Search for the cell housing the specified text and yield its [x, y] center coordinate. 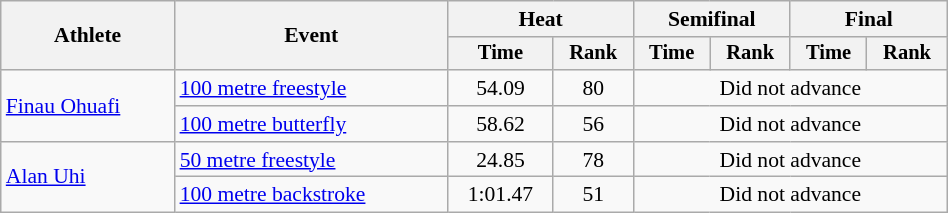
Finau Ohuafi [88, 106]
56 [593, 124]
100 metre backstroke [312, 195]
54.09 [500, 88]
58.62 [500, 124]
50 metre freestyle [312, 160]
Final [868, 19]
51 [593, 195]
Heat [541, 19]
1:01.47 [500, 195]
100 metre butterfly [312, 124]
Athlete [88, 36]
78 [593, 160]
100 metre freestyle [312, 88]
24.85 [500, 160]
Event [312, 36]
Semifinal [712, 19]
80 [593, 88]
Alan Uhi [88, 178]
